Locate the cell with the specified text and output its [x, y] center coordinate. 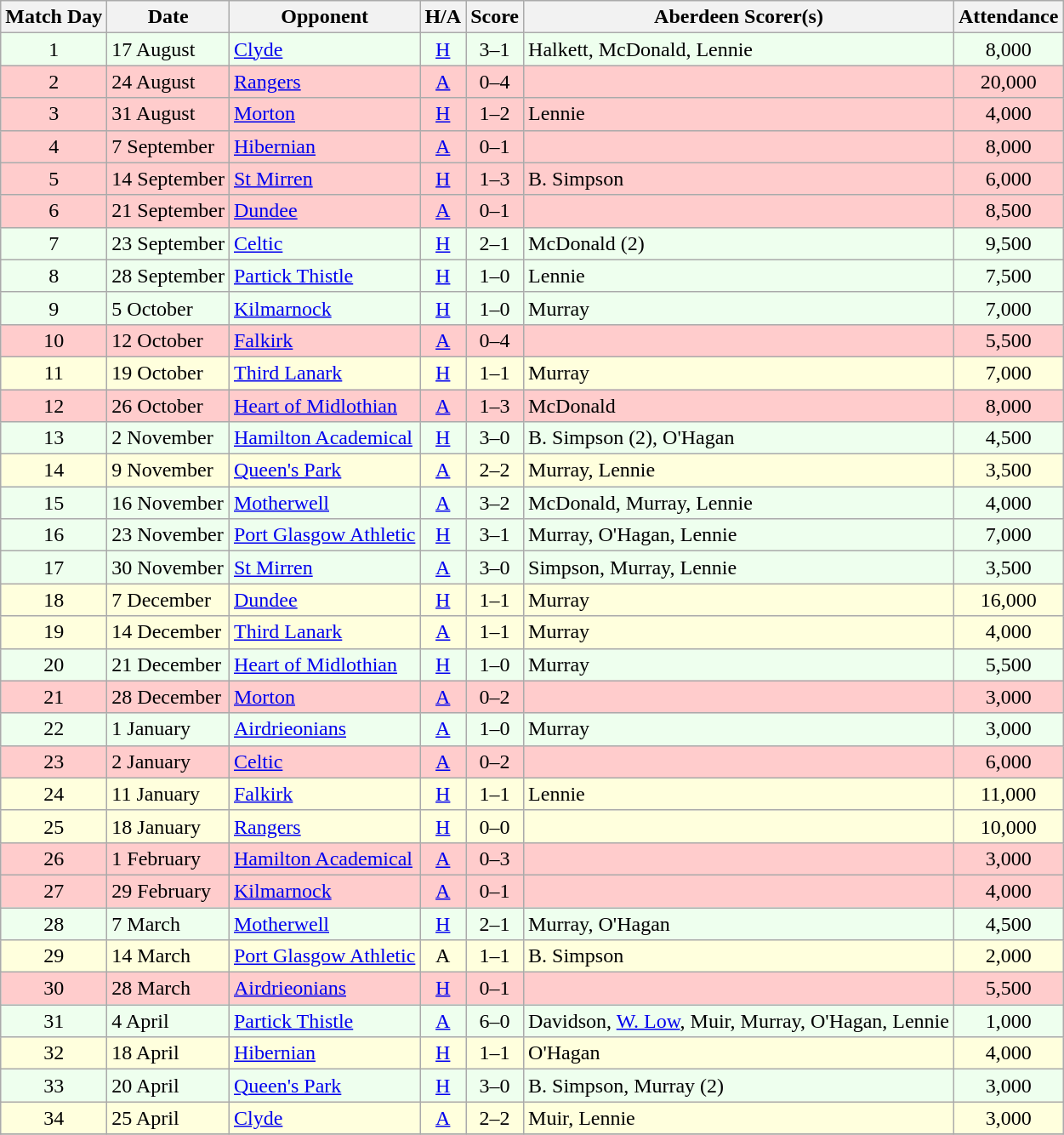
6 [54, 211]
3–2 [495, 503]
3 [54, 114]
Murray, O'Hagan, Lennie [739, 535]
19 October [168, 373]
14 March [168, 956]
21 December [168, 664]
7 December [168, 600]
21 [54, 697]
20 [54, 664]
32 [54, 1053]
28 December [168, 697]
14 September [168, 179]
7 September [168, 146]
Muir, Lennie [739, 1118]
24 [54, 794]
McDonald, Murray, Lennie [739, 503]
31 August [168, 114]
15 [54, 503]
25 [54, 826]
23 November [168, 535]
34 [54, 1118]
10 [54, 340]
McDonald (2) [739, 243]
Murray, Lennie [739, 471]
11 January [168, 794]
9 November [168, 471]
Simpson, Murray, Lennie [739, 567]
1 January [168, 729]
Match Day [54, 17]
29 [54, 956]
10,000 [1008, 826]
5 October [168, 308]
26 [54, 858]
28 March [168, 989]
Attendance [1008, 17]
4 April [168, 1021]
Halkett, McDonald, Lennie [739, 49]
2 November [168, 438]
9,500 [1008, 243]
27 [54, 891]
4 [54, 146]
19 [54, 632]
16 [54, 535]
2 [54, 82]
Score [495, 17]
14 [54, 471]
24 August [168, 82]
0–0 [495, 826]
26 October [168, 406]
11,000 [1008, 794]
28 September [168, 276]
29 February [168, 891]
1,000 [1008, 1021]
B. Simpson (2), O'Hagan [739, 438]
1 February [168, 858]
14 December [168, 632]
17 August [168, 49]
Murray, O'Hagan [739, 923]
6–0 [495, 1021]
16 November [168, 503]
25 April [168, 1118]
7 [54, 243]
8,500 [1008, 211]
18 April [168, 1053]
16,000 [1008, 600]
23 September [168, 243]
9 [54, 308]
1 [54, 49]
0–3 [495, 858]
1–2 [495, 114]
2 January [168, 761]
18 January [168, 826]
13 [54, 438]
31 [54, 1021]
8 [54, 276]
28 [54, 923]
12 [54, 406]
Opponent [324, 17]
Date [168, 17]
Davidson, W. Low, Muir, Murray, O'Hagan, Lennie [739, 1021]
5 [54, 179]
22 [54, 729]
12 October [168, 340]
21 September [168, 211]
McDonald [739, 406]
23 [54, 761]
2,000 [1008, 956]
17 [54, 567]
Aberdeen Scorer(s) [739, 17]
H/A [443, 17]
20,000 [1008, 82]
30 November [168, 567]
O'Hagan [739, 1053]
7,500 [1008, 276]
33 [54, 1086]
20 April [168, 1086]
11 [54, 373]
B. Simpson, Murray (2) [739, 1086]
30 [54, 989]
7 March [168, 923]
18 [54, 600]
